Pinpoint the cell where the given text exists, returning its (X, Y) midpoint coordinate. 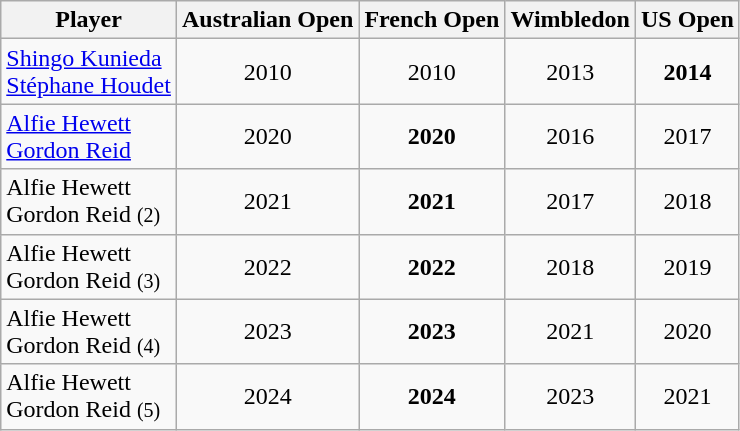
2016 (570, 136)
Australian Open (267, 20)
Alfie Hewett Gordon Reid (2) (89, 202)
French Open (432, 20)
2014 (688, 72)
US Open (688, 20)
Shingo Kunieda Stéphane Houdet (89, 72)
Alfie Hewett Gordon Reid (4) (89, 332)
Alfie Hewett Gordon Reid (89, 136)
2013 (570, 72)
Alfie Hewett Gordon Reid (3) (89, 266)
Player (89, 20)
Wimbledon (570, 20)
2019 (688, 266)
Alfie Hewett Gordon Reid (5) (89, 396)
